Locate the cell with the specified text and output its (X, Y) center coordinate. 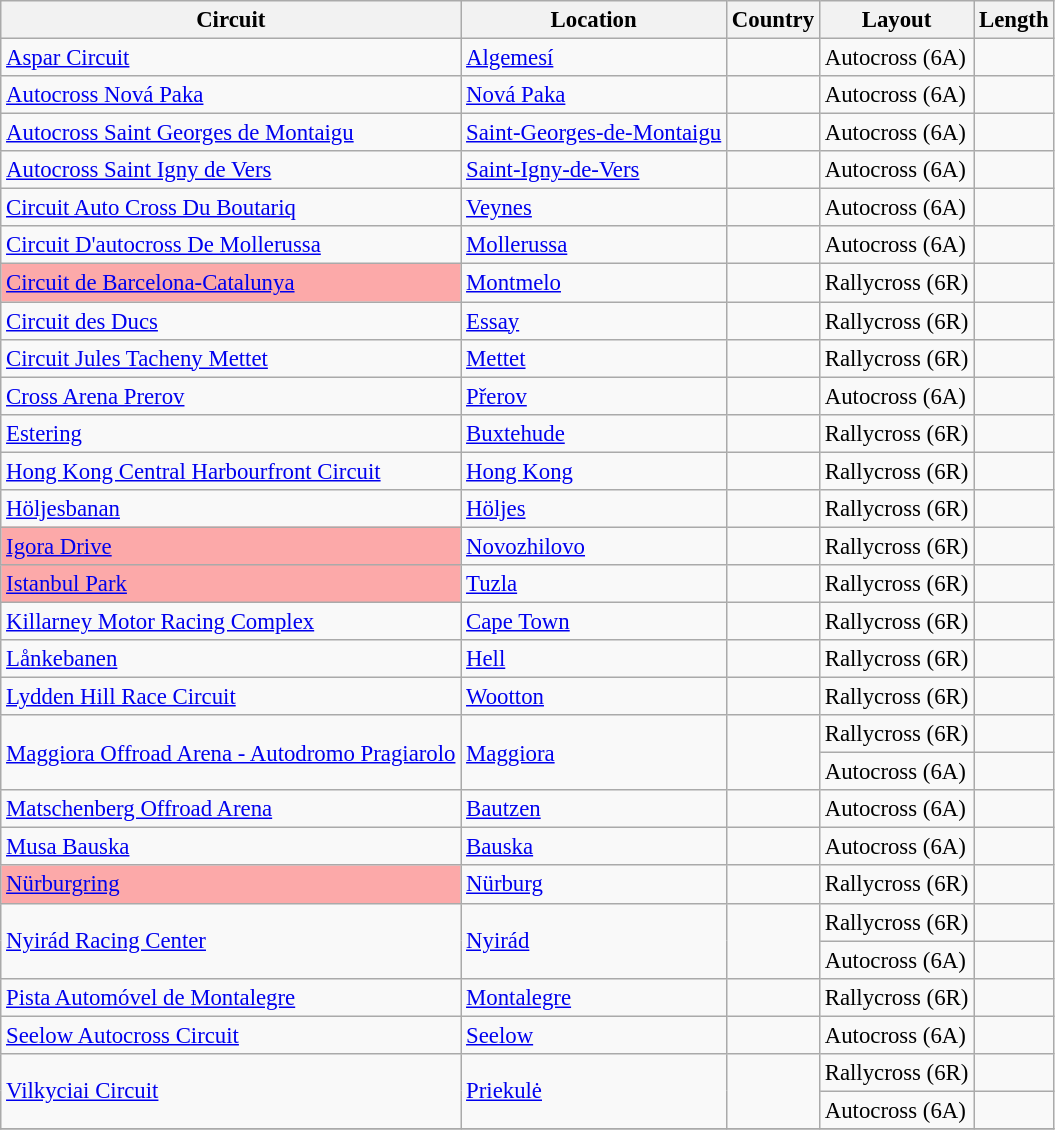
Saint-Georges-de-Montaigu (594, 133)
Cross Arena Prerov (231, 396)
Pista Automóvel de Montalegre (231, 997)
Estering (231, 433)
Saint-Igny-de-Vers (594, 170)
Mettet (594, 358)
Vilkyciai Circuit (231, 1092)
Tuzla (594, 584)
Hell (594, 659)
Killarney Motor Racing Complex (231, 621)
Essay (594, 321)
Höljesbanan (231, 509)
Nyirád (594, 940)
Nová Paka (594, 95)
Circuit (231, 20)
Hong Kong Central Harbourfront Circuit (231, 471)
Autocross Saint Georges de Montaigu (231, 133)
Cape Town (594, 621)
Buxtehude (594, 433)
Circuit D'autocross De Mollerussa (231, 245)
Höljes (594, 509)
Aspar Circuit (231, 58)
Nürburg (594, 885)
Seelow Autocross Circuit (231, 1035)
Bautzen (594, 809)
Country (774, 20)
Veynes (594, 208)
Length (1014, 20)
Montmelo (594, 283)
Montalegre (594, 997)
Wootton (594, 697)
Bauska (594, 847)
Location (594, 20)
Layout (896, 20)
Lydden Hill Race Circuit (231, 697)
Igora Drive (231, 546)
Novozhilovo (594, 546)
Nyirád Racing Center (231, 940)
Musa Bauska (231, 847)
Circuit des Ducs (231, 321)
Seelow (594, 1035)
Algemesí (594, 58)
Circuit de Barcelona-Catalunya (231, 283)
Mollerussa (594, 245)
Priekulė (594, 1092)
Matschenberg Offroad Arena (231, 809)
Přerov (594, 396)
Autocross Saint Igny de Vers (231, 170)
Lånkebanen (231, 659)
Istanbul Park (231, 584)
Circuit Jules Tacheny Mettet (231, 358)
Maggiora Offroad Arena - Autodromo Pragiarolo (231, 752)
Hong Kong (594, 471)
Nürburgring (231, 885)
Maggiora (594, 752)
Autocross Nová Paka (231, 95)
Circuit Auto Cross Du Boutariq (231, 208)
